Find where the given text appears and provide that cell's center as [x, y] coordinate. 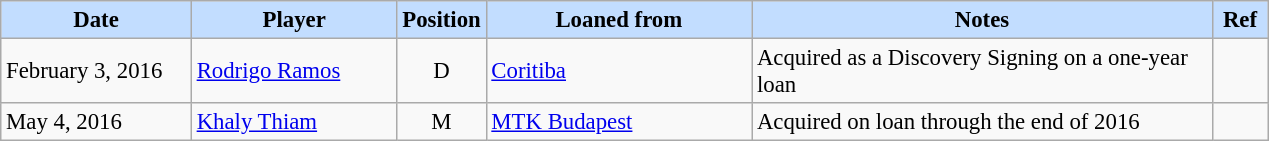
Khaly Thiam [294, 122]
Ref [1240, 20]
MTK Budapest [619, 122]
Acquired as a Discovery Signing on a one-year loan [982, 72]
Coritiba [619, 72]
Notes [982, 20]
D [442, 72]
M [442, 122]
Position [442, 20]
Player [294, 20]
Date [96, 20]
May 4, 2016 [96, 122]
Rodrigo Ramos [294, 72]
February 3, 2016 [96, 72]
Acquired on loan through the end of 2016 [982, 122]
Loaned from [619, 20]
